Determine the [X, Y] coordinate at the center of the cell enclosing the given text.  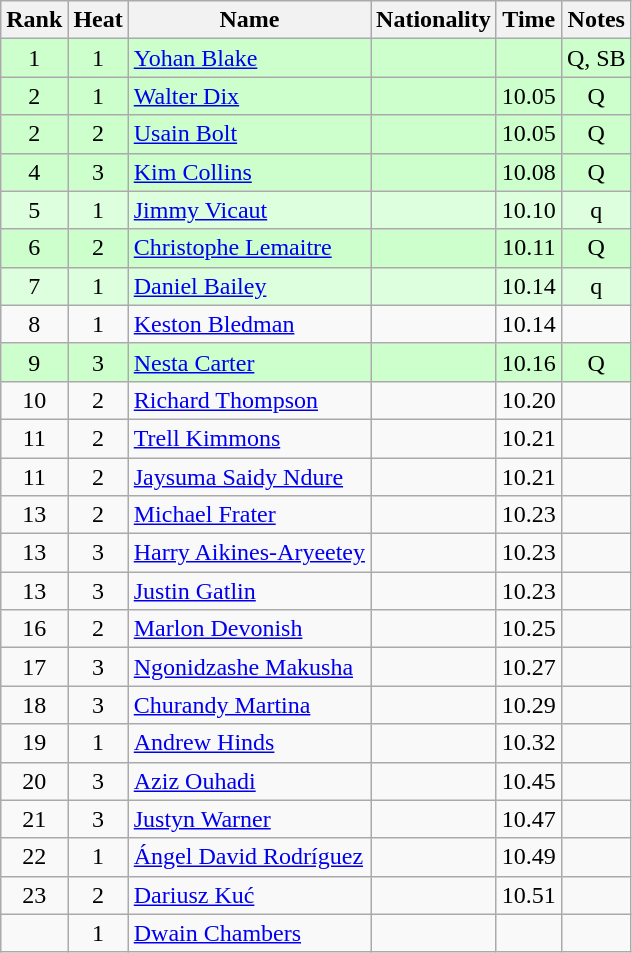
10.10 [528, 210]
4 [34, 172]
19 [34, 743]
21 [34, 819]
Dwain Chambers [249, 933]
10.25 [528, 629]
10.47 [528, 819]
Michael Frater [249, 515]
8 [34, 324]
Aziz Ouhadi [249, 781]
Ángel David Rodríguez [249, 857]
Richard Thompson [249, 400]
Churandy Martina [249, 705]
Walter Dix [249, 96]
10.27 [528, 667]
6 [34, 248]
Justin Gatlin [249, 591]
9 [34, 362]
Nationality [434, 20]
10 [34, 400]
Kim Collins [249, 172]
Trell Kimmons [249, 438]
20 [34, 781]
5 [34, 210]
10.16 [528, 362]
10.45 [528, 781]
Time [528, 20]
Andrew Hinds [249, 743]
22 [34, 857]
Yohan Blake [249, 58]
16 [34, 629]
Ngonidzashe Makusha [249, 667]
23 [34, 895]
Jaysuma Saidy Ndure [249, 477]
10.51 [528, 895]
Harry Aikines-Aryeetey [249, 553]
7 [34, 286]
Keston Bledman [249, 324]
10.49 [528, 857]
Marlon Devonish [249, 629]
17 [34, 667]
10.08 [528, 172]
Dariusz Kuć [249, 895]
Jimmy Vicaut [249, 210]
10.29 [528, 705]
18 [34, 705]
Heat [98, 20]
Christophe Lemaitre [249, 248]
10.32 [528, 743]
Rank [34, 20]
Justyn Warner [249, 819]
10.11 [528, 248]
Q, SB [596, 58]
Usain Bolt [249, 134]
Daniel Bailey [249, 286]
10.20 [528, 400]
Notes [596, 20]
Nesta Carter [249, 362]
Name [249, 20]
